Detect which cell encompasses the target text, then output its (X, Y) center coordinate. 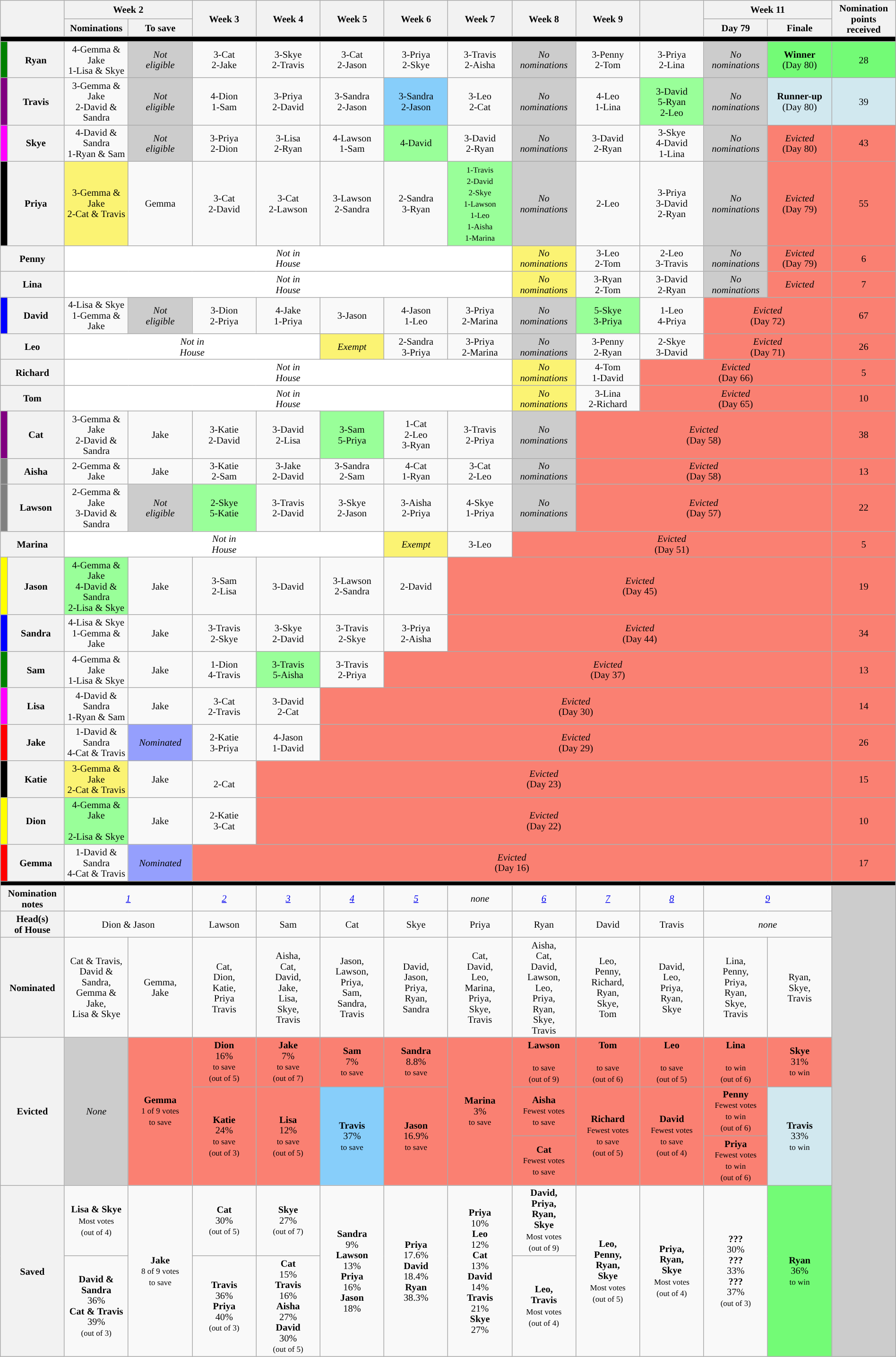
3-Skye2-Travis (288, 60)
Cat30%(out of 5) (224, 1220)
3-Leo (480, 544)
3-Sandra2-Sam (352, 471)
David & Sandra36%Cat & Travis39%(out of 3) (96, 1306)
Week 2 (129, 9)
3-Sam2-Lisa (224, 586)
55 (864, 203)
Priya17.6%David18.4%Ryan38.3% (416, 1271)
Day 79 (735, 27)
Evicted(Day 71) (767, 346)
Tom (32, 398)
Sandra (36, 633)
Nomination notes (32, 898)
67 (864, 315)
3 (288, 898)
Cat15%Travis16%Aisha27%David30%(out of 5) (288, 1306)
1-Travis2-David2-Skye1-Lawson1-Leo1-Aisha1-Marina (480, 203)
3-Jason (352, 315)
RichardFewest votesto save(out of 5) (608, 1136)
David,Jason,Priya,Ryan,Sandra (416, 987)
Lina,Penny,Priya,Ryan,Skye,Travis (735, 987)
2 (224, 898)
Jake7%to save(out of 7) (288, 1062)
4-David (416, 143)
Leo,Penny,Ryan,SkyeMost votes(out of 5) (608, 1271)
Sandra9%Lawson13%Priya16%Jason18% (352, 1271)
19 (864, 586)
2-Sandra3-Priya (416, 346)
3-David2-Cat (288, 705)
14 (864, 705)
Katie (36, 779)
1 (129, 898)
3-Penny2-Ryan (608, 346)
Cat,Dion,Katie,PriyaTravis (224, 987)
3-Lina2-Richard (608, 398)
Travis33%to win (800, 1136)
Ryan,Skye,Travis (800, 987)
3-Skye2-Jason (352, 508)
2-Leo (608, 203)
Leo,Penny,Richard,Ryan,Skye,Tom (608, 987)
Week 9 (608, 18)
3-David (288, 586)
Sam7%to save (352, 1062)
2-David (416, 586)
Leoto save(out of 5) (672, 1062)
Skye31%to win (800, 1062)
Week 5 (352, 18)
Aisha,Cat,David,Jake,Lisa,Skye,Travis (288, 987)
Evicted(Day 37) (608, 670)
4 (352, 898)
Evicted(Day 65) (736, 398)
1-Leo4-Priya (672, 315)
Travis37%to save (352, 1136)
3-Cat2-Lawson (288, 203)
Lawsonto save(out of 9) (543, 1062)
17 (864, 862)
To save (160, 27)
Jason (36, 586)
Aisha (36, 471)
28 (864, 60)
Evicted(Day 44) (640, 633)
2-Sandra3-Ryan (416, 203)
Evicted(Day 57) (703, 508)
3-Katie2-David (224, 435)
2-Katie3-Cat (224, 821)
39 (864, 101)
3-Priya2-David (288, 101)
Leo,TravisMost votes(out of 4) (543, 1306)
Priya10%Leo12%Cat13%David14%Travis21%Skye27% (480, 1271)
3-Travis2-Aisha (480, 60)
Priya,Ryan,SkyeMost votes(out of 4) (672, 1271)
None (96, 1111)
Evicted(Day 23) (544, 779)
Week 4 (288, 18)
CatFewest votesto save (543, 1160)
9 (767, 898)
Skye27%(out of 7) (288, 1220)
Penny (32, 258)
Head(s)of House (32, 924)
3-Sam5-Priya (352, 435)
Finale (800, 27)
3-Aisha2-Priya (416, 508)
3-Lisa2-Ryan (288, 143)
Aisha,Cat,David,Lawson,Leo,Priya,Ryan,Skye,Travis (543, 987)
David,Priya,Ryan,SkyeMost votes(out of 9) (543, 1220)
4-Tom1-David (608, 373)
2-Gemma & Jake (96, 471)
Nominations (96, 27)
Dion & Jason (129, 924)
Dion (36, 821)
AishaFewest votesto save (543, 1111)
Marina (32, 544)
Tomto save(out of 6) (608, 1062)
Evicted(Day 51) (672, 544)
3-Leo2-Tom (608, 258)
3-Katie2-Sam (224, 471)
3-Leo2-Cat (480, 101)
3-Cat2-David (224, 203)
Dion16%to save(out of 5) (224, 1062)
DavidFewest votesto save(out of 4) (672, 1136)
Richard (32, 373)
3-Jake2-David (288, 471)
Cat,David,Leo,Marina,Priya,Skye,Travis (480, 987)
3-Priya2-Lina (672, 60)
Travis36%Priya40%(out of 3) (224, 1306)
Ryan36%to win (800, 1271)
Saved (32, 1271)
3-Skye4-David1-Lina (672, 143)
Lisa (36, 705)
Lisa & SkyeMost votes(out of 4) (96, 1220)
38 (864, 435)
4-Gemma & Jake4-David & Sandra2-Lisa & Skye (96, 586)
3-Penny2-Tom (608, 60)
3-Cat2-Jake (224, 60)
2-Katie3-Priya (224, 742)
PennyFewest votesto win(out of 6) (735, 1111)
5-Skye3-Priya (608, 315)
Lina (32, 284)
Evicted(Day 29) (576, 742)
43 (864, 143)
4-Dion1-Sam (224, 101)
4-Lawson1-Sam (352, 143)
Marina3%to save (480, 1111)
Evicted(Day 45) (640, 586)
Week 8 (543, 18)
Week 6 (416, 18)
3-Travis2-David (288, 508)
Lisa12%to save(out of 5) (288, 1136)
8 (672, 898)
???30%???33%???37%(out of 3) (735, 1271)
3-Dion2-Priya (224, 315)
2-Cat (224, 779)
Evicted(Day 16) (512, 862)
2-Gemma & Jake3-David & Sandra (96, 508)
Evicted(Day 72) (767, 315)
Evicted(Day 22) (544, 821)
22 (864, 508)
Gemma1 of 9 votesto save (160, 1111)
Evicted(Day 66) (736, 373)
3-Cat2-Travis (224, 705)
4-Jason1-David (288, 742)
34 (864, 633)
1-Dion4-Travis (224, 670)
3-Priya2-Aisha (416, 633)
Linato win(out of 6) (735, 1062)
Jason16.9%to save (416, 1136)
3-Priya2-Skye (416, 60)
David,Leo,Priya,Ryan,Skye (672, 987)
PriyaFewest votesto win(out of 6) (735, 1160)
Winner(Day 80) (800, 60)
Evicted(Day 80) (800, 143)
3-David2-Lisa (288, 435)
4-Cat1-Ryan (416, 471)
Sandra8.8%to save (416, 1062)
2-Skye5-Katie (224, 508)
4-Leo1-Lina (608, 101)
Jake8 of 9 votesto save (160, 1271)
Katie 24%to save(out of 3) (224, 1136)
4-Gemma & Jake2-Lisa & Skye (96, 821)
Jason,Lawson,Priya,Sam,Sandra,Travis (352, 987)
2-Skye3-David (672, 346)
Week 11 (767, 9)
Week 7 (480, 18)
3-Ryan2-Tom (608, 284)
3-Cat2-Jason (352, 60)
4-Skye1-Priya (480, 508)
3-Skye2-David (288, 633)
4-Jake1-Priya (288, 315)
15 (864, 779)
2-Leo3-Travis (672, 258)
3-Cat2-Leo (480, 471)
Leo (32, 346)
3-Priya3-David2-Ryan (672, 203)
Runner-up(Day 80) (800, 101)
3-Priya2-Dion (224, 143)
Evicted(Day 30) (576, 705)
3-David5-Ryan2-Leo (672, 101)
Cat & Travis,David & Sandra,Gemma & Jake,Lisa & Skye (96, 987)
4-Jason1-Leo (416, 315)
Nominationpointsreceived (864, 18)
3-Travis5-Aisha (288, 670)
Gemma,Jake (160, 987)
1-Cat2-Leo3-Ryan (416, 435)
Week 3 (224, 18)
